Provide the [x, y] coordinate of the cell's center where the given text is located.  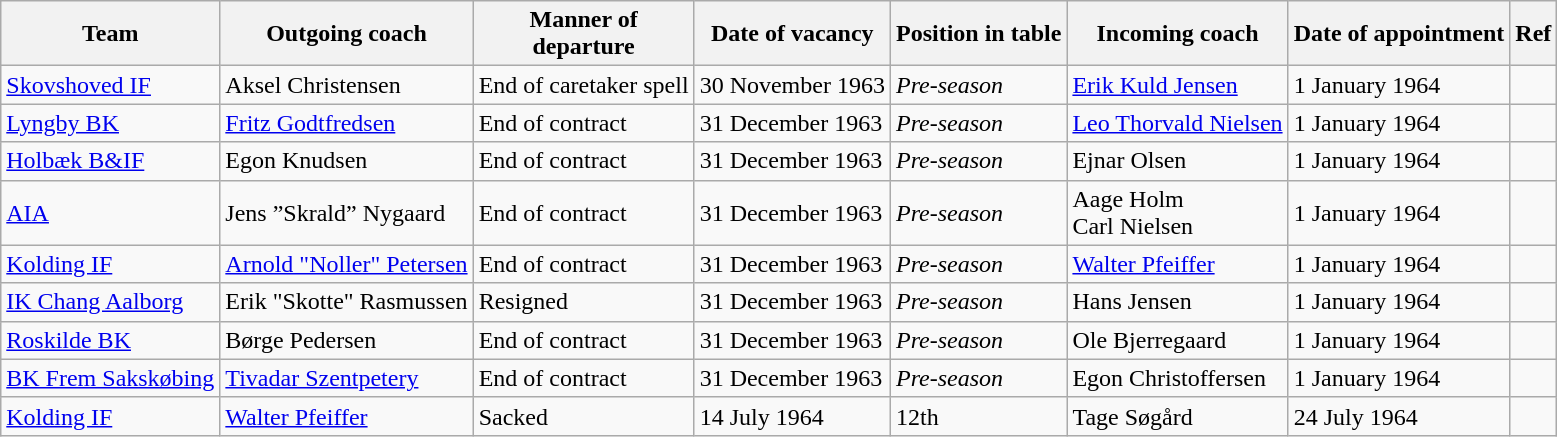
Tage Søgård [1178, 416]
Position in table [978, 34]
Outgoing coach [346, 34]
AIA [110, 212]
Sacked [584, 416]
Team [110, 34]
Ole Bjerregaard [1178, 340]
Ref [1534, 34]
Fritz Godtfredsen [346, 123]
Egon Knudsen [346, 161]
24 July 1964 [1399, 416]
Incoming coach [1178, 34]
End of caretaker spell [584, 85]
IK Chang Aalborg [110, 302]
Erik "Skotte" Rasmussen [346, 302]
Skovshoved IF [110, 85]
Egon Christoffersen [1178, 378]
Jens ”Skrald” Nygaard [346, 212]
Date of vacancy [792, 34]
Erik Kuld Jensen [1178, 85]
Holbæk B&IF [110, 161]
Aage Holm Carl Nielsen [1178, 212]
30 November 1963 [792, 85]
Hans Jensen [1178, 302]
BK Frem Sakskøbing [110, 378]
Ejnar Olsen [1178, 161]
Lyngby BK [110, 123]
Resigned [584, 302]
14 July 1964 [792, 416]
12th [978, 416]
Børge Pedersen [346, 340]
Date of appointment [1399, 34]
Tivadar Szentpetery [346, 378]
Aksel Christensen [346, 85]
Arnold "Noller" Petersen [346, 264]
Manner ofdeparture [584, 34]
Roskilde BK [110, 340]
Leo Thorvald Nielsen [1178, 123]
